Provide the [x, y] coordinate of the cell's center where the given text is located.  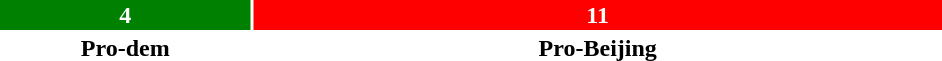
4 [125, 15]
11 [598, 15]
